For the text-containing cell, return its midpoint in [x, y] coordinate format. 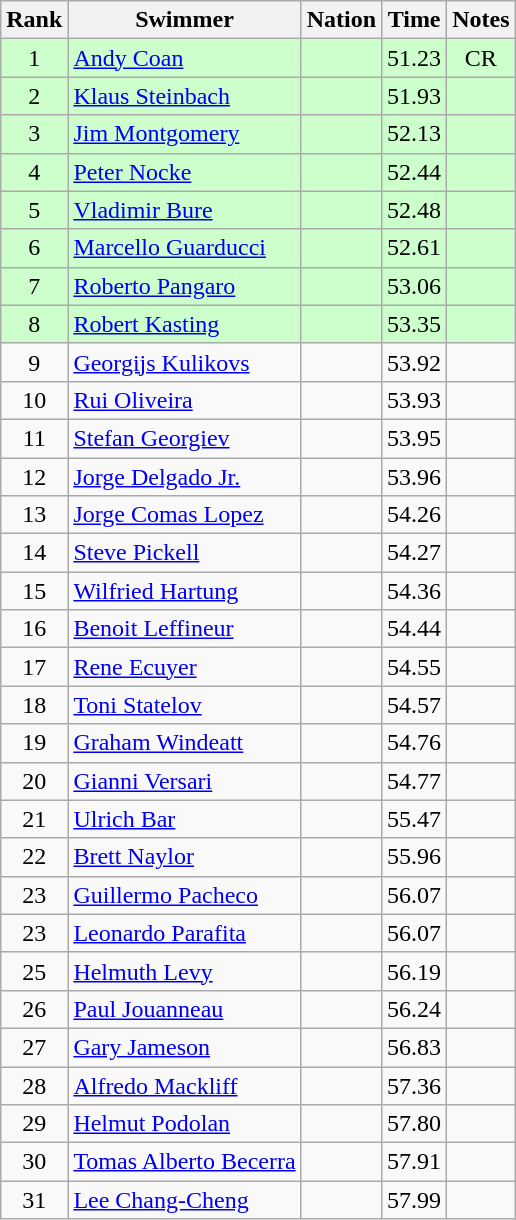
Wilfried Hartung [184, 591]
Vladimir Bure [184, 210]
54.57 [414, 705]
18 [34, 705]
52.44 [414, 172]
29 [34, 1124]
53.93 [414, 400]
57.80 [414, 1124]
12 [34, 477]
Roberto Pangaro [184, 286]
Brett Naylor [184, 857]
3 [34, 134]
56.19 [414, 971]
57.91 [414, 1162]
Gary Jameson [184, 1047]
57.36 [414, 1085]
Helmuth Levy [184, 971]
Peter Nocke [184, 172]
Steve Pickell [184, 553]
21 [34, 819]
27 [34, 1047]
28 [34, 1085]
54.55 [414, 667]
Georgijs Kulikovs [184, 362]
54.27 [414, 553]
25 [34, 971]
11 [34, 438]
Jorge Comas Lopez [184, 515]
Lee Chang-Cheng [184, 1200]
Toni Statelov [184, 705]
1 [34, 58]
31 [34, 1200]
Jorge Delgado Jr. [184, 477]
54.76 [414, 743]
54.44 [414, 629]
Helmut Podolan [184, 1124]
53.35 [414, 324]
CR [481, 58]
6 [34, 248]
20 [34, 781]
14 [34, 553]
Nation [341, 20]
51.93 [414, 96]
53.95 [414, 438]
54.26 [414, 515]
51.23 [414, 58]
Andy Coan [184, 58]
13 [34, 515]
15 [34, 591]
Notes [481, 20]
Graham Windeatt [184, 743]
2 [34, 96]
22 [34, 857]
16 [34, 629]
5 [34, 210]
17 [34, 667]
Gianni Versari [184, 781]
26 [34, 1009]
56.83 [414, 1047]
Guillermo Pacheco [184, 895]
Benoit Leffineur [184, 629]
56.24 [414, 1009]
Klaus Steinbach [184, 96]
Jim Montgomery [184, 134]
10 [34, 400]
55.47 [414, 819]
19 [34, 743]
Rank [34, 20]
Rene Ecuyer [184, 667]
Alfredo Mackliff [184, 1085]
9 [34, 362]
Stefan Georgiev [184, 438]
30 [34, 1162]
Ulrich Bar [184, 819]
55.96 [414, 857]
Tomas Alberto Becerra [184, 1162]
53.92 [414, 362]
Robert Kasting [184, 324]
53.06 [414, 286]
54.77 [414, 781]
Leonardo Parafita [184, 933]
53.96 [414, 477]
8 [34, 324]
Marcello Guarducci [184, 248]
52.48 [414, 210]
Time [414, 20]
7 [34, 286]
Swimmer [184, 20]
54.36 [414, 591]
Paul Jouanneau [184, 1009]
4 [34, 172]
52.13 [414, 134]
57.99 [414, 1200]
52.61 [414, 248]
Rui Oliveira [184, 400]
